Detect which cell encompasses the target text, then output its (X, Y) center coordinate. 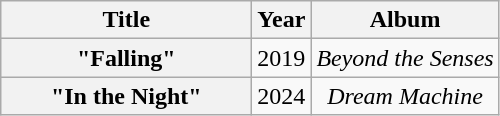
2024 (282, 96)
Year (282, 20)
2019 (282, 58)
Album (405, 20)
"Falling" (126, 58)
"In the Night" (126, 96)
Title (126, 20)
Beyond the Senses (405, 58)
Dream Machine (405, 96)
